Search for the cell housing the specified text and yield its (X, Y) center coordinate. 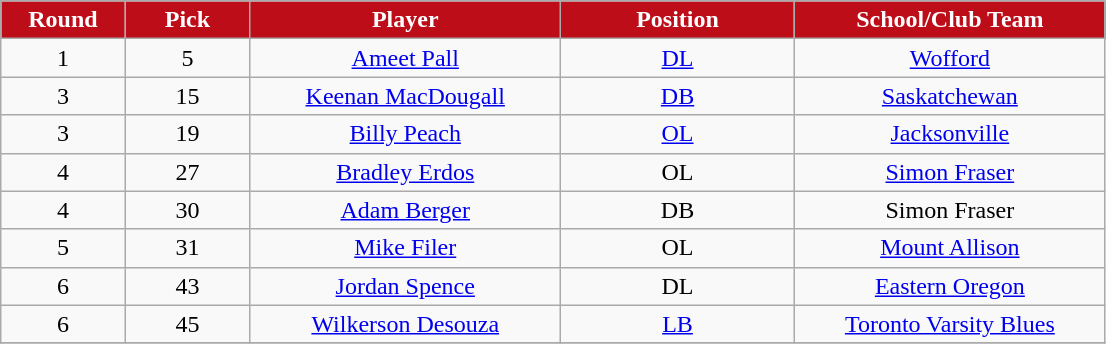
27 (187, 172)
Billy Peach (406, 134)
19 (187, 134)
Jordan Spence (406, 286)
Bradley Erdos (406, 172)
Pick (187, 20)
Wofford (950, 58)
Player (406, 20)
Round (63, 20)
Position (678, 20)
1 (63, 58)
30 (187, 210)
School/Club Team (950, 20)
45 (187, 324)
LB (678, 324)
Keenan MacDougall (406, 96)
Adam Berger (406, 210)
31 (187, 248)
Mount Allison (950, 248)
Ameet Pall (406, 58)
Mike Filer (406, 248)
Jacksonville (950, 134)
Toronto Varsity Blues (950, 324)
43 (187, 286)
Eastern Oregon (950, 286)
Wilkerson Desouza (406, 324)
15 (187, 96)
Saskatchewan (950, 96)
